Detect which cell encompasses the target text, then output its [X, Y] center coordinate. 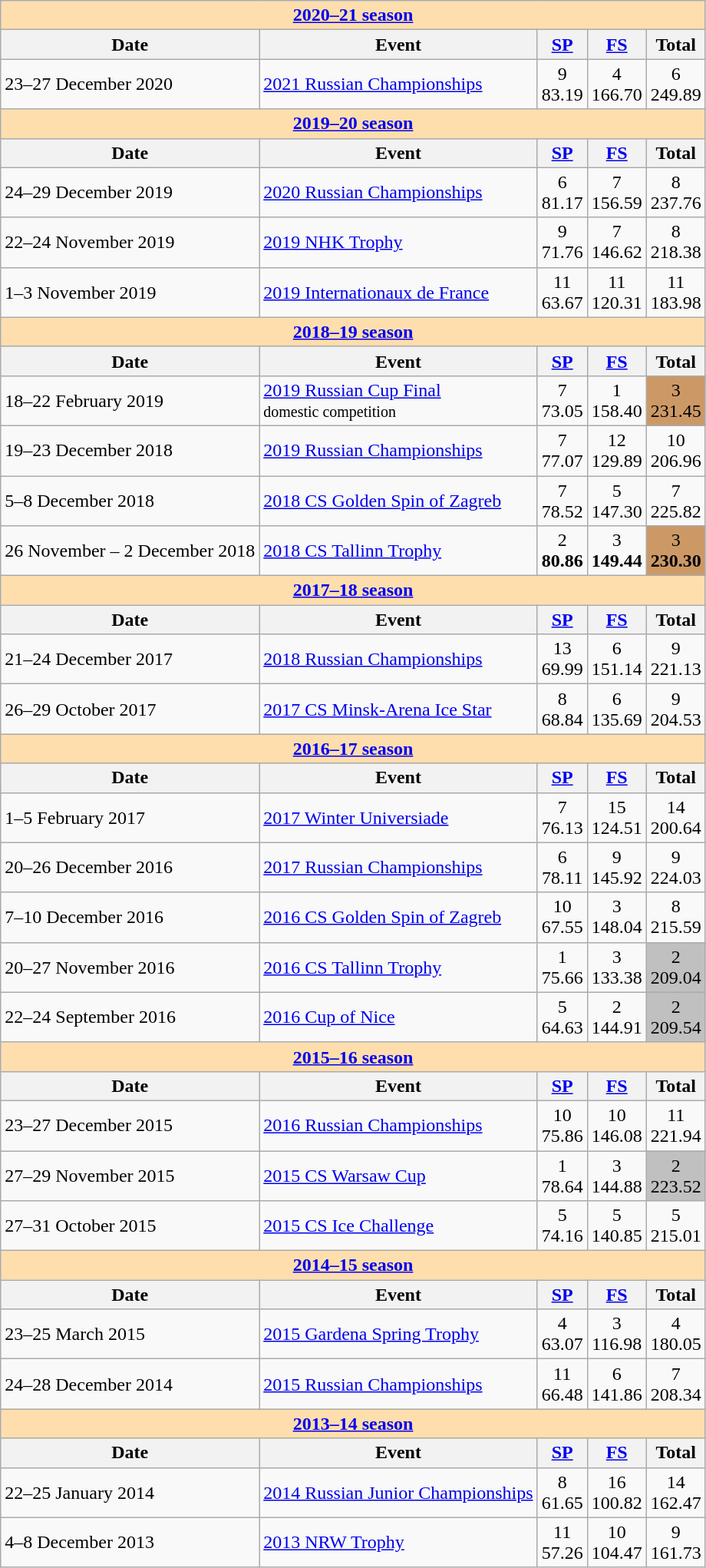
2016 Cup of Nice [398, 1017]
2018–19 season [353, 332]
22–24 November 2019 [130, 243]
11 63.67 [562, 292]
7 77.07 [562, 450]
20–26 December 2016 [130, 868]
5 64.63 [562, 1017]
2019 NHK Trophy [398, 243]
6 135.69 [617, 710]
6 78.11 [562, 868]
23–25 March 2015 [130, 1335]
2017 Winter Universiade [398, 817]
4166.70 [617, 84]
2 209.04 [675, 968]
2014 Russian Junior Championships [398, 1493]
11 183.98 [675, 292]
2020–21 season [353, 15]
2013–14 season [353, 1424]
2015 CS Ice Challenge [398, 1226]
24–29 December 2019 [130, 192]
20–27 November 2016 [130, 968]
7 78.52 [562, 501]
5–8 December 2018 [130, 501]
5 140.85 [617, 1226]
2015 CS Warsaw Cup [398, 1175]
10 75.86 [562, 1126]
2 80.86 [562, 551]
3 144.88 [617, 1175]
4 63.07 [562, 1335]
2015–16 season [353, 1057]
2017 Russian Championships [398, 868]
7 156.59 [617, 192]
2016 CS Tallinn Trophy [398, 968]
26–29 October 2017 [130, 710]
2016 CS Golden Spin of Zagreb [398, 917]
3 148.04 [617, 917]
2019–20 season [353, 124]
21–24 December 2017 [130, 659]
2014–15 season [353, 1265]
18–22 February 2019 [130, 401]
6 81.17 [562, 192]
9 71.76 [562, 243]
4–8 December 2013 [130, 1542]
27–31 October 2015 [130, 1226]
9 161.73 [675, 1542]
9 145.92 [617, 868]
1 75.66 [562, 968]
3 231.45 [675, 401]
2018 Russian Championships [398, 659]
2019 Russian Championships [398, 450]
1–3 November 2019 [130, 292]
14 162.47 [675, 1493]
1 158.40 [617, 401]
2016–17 season [353, 749]
2017–18 season [353, 590]
11 221.94 [675, 1126]
11 120.31 [617, 292]
4 180.05 [675, 1335]
9 204.53 [675, 710]
8 215.59 [675, 917]
19–23 December 2018 [130, 450]
8 68.84 [562, 710]
11 66.48 [562, 1384]
11 57.26 [562, 1542]
22–24 September 2016 [130, 1017]
10 146.08 [617, 1126]
22–25 January 2014 [130, 1493]
1 78.64 [562, 1175]
2016 Russian Championships [398, 1126]
27–29 November 2015 [130, 1175]
10 206.96 [675, 450]
7 208.34 [675, 1384]
2018 CS Golden Spin of Zagreb [398, 501]
7–10 December 2016 [130, 917]
2017 CS Minsk-Arena Ice Star [398, 710]
2018 CS Tallinn Trophy [398, 551]
24–28 December 2014 [130, 1384]
2019 Internationaux de France [398, 292]
5 215.01 [675, 1226]
7 146.62 [617, 243]
2021 Russian Championships [398, 84]
2015 Russian Championships [398, 1384]
10 104.47 [617, 1542]
8 237.76 [675, 192]
3 230.30 [675, 551]
12 129.89 [617, 450]
6 141.86 [617, 1384]
2019 Russian Cup Final domestic competition [398, 401]
23–27 December 2015 [130, 1126]
2013 NRW Trophy [398, 1542]
10 67.55 [562, 917]
2 223.52 [675, 1175]
9 221.13 [675, 659]
3 133.38 [617, 968]
7 225.82 [675, 501]
3 116.98 [617, 1335]
5 74.16 [562, 1226]
2 209.54 [675, 1017]
2020 Russian Championships [398, 192]
2 144.91 [617, 1017]
7 73.05 [562, 401]
6249.89 [675, 84]
13 69.99 [562, 659]
26 November – 2 December 2018 [130, 551]
5 147.30 [617, 501]
14 200.64 [675, 817]
7 76.13 [562, 817]
6 151.14 [617, 659]
9 224.03 [675, 868]
3 149.44 [617, 551]
23–27 December 2020 [130, 84]
2015 Gardena Spring Trophy [398, 1335]
16 100.82 [617, 1493]
8 61.65 [562, 1493]
15 124.51 [617, 817]
1–5 February 2017 [130, 817]
9 83.19 [562, 84]
8 218.38 [675, 243]
